Identify which cell holds the provided text, then report its (X, Y) central coordinate. 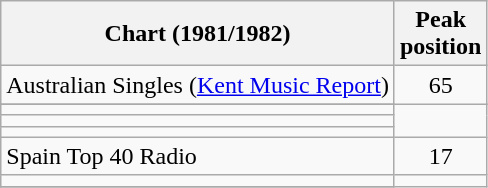
Australian Singles (Kent Music Report) (198, 85)
Chart (1981/1982) (198, 34)
Peakposition (440, 34)
Spain Top 40 Radio (198, 156)
17 (440, 156)
65 (440, 85)
